Provide the [x, y] coordinate of the cell's center where the given text is located.  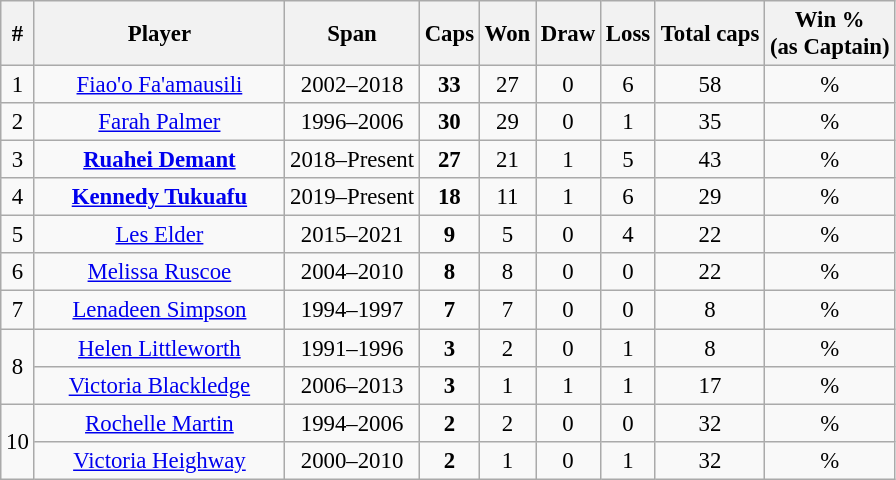
Rochelle Martin [160, 423]
10 [18, 442]
# [18, 34]
1994–2006 [352, 423]
2019–Present [352, 197]
2018–Present [352, 160]
2015–2021 [352, 235]
11 [507, 197]
Loss [628, 34]
43 [710, 160]
Player [160, 34]
1994–1997 [352, 310]
Farah Palmer [160, 122]
9 [449, 235]
30 [449, 122]
17 [710, 385]
1996–2006 [352, 122]
Fiao'o Fa'amausili [160, 85]
58 [710, 85]
Les Elder [160, 235]
Victoria Heighway [160, 460]
Win %(as Captain) [830, 34]
2002–2018 [352, 85]
1991–1996 [352, 348]
Caps [449, 34]
Victoria Blackledge [160, 385]
Won [507, 34]
21 [507, 160]
Melissa Ruscoe [160, 273]
Kennedy Tukuafu [160, 197]
2000–2010 [352, 460]
18 [449, 197]
Total caps [710, 34]
Lenadeen Simpson [160, 310]
33 [449, 85]
Ruahei Demant [160, 160]
Span [352, 34]
2006–2013 [352, 385]
35 [710, 122]
2004–2010 [352, 273]
Draw [568, 34]
Helen Littleworth [160, 348]
